Return the (X, Y) coordinate for the center point of the cell that contains the specified text.  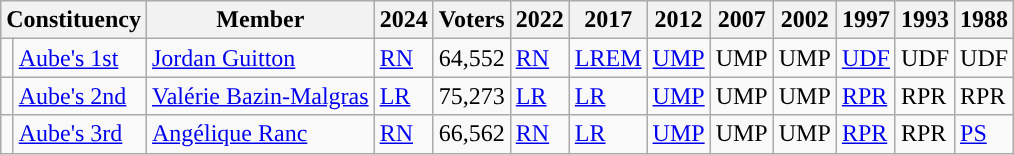
75,273 (472, 96)
Aube's 2nd (80, 96)
Jordan Guitton (260, 58)
2012 (678, 20)
Member (260, 20)
66,562 (472, 134)
1993 (924, 20)
Aube's 1st (80, 58)
Valérie Bazin-Malgras (260, 96)
2007 (742, 20)
2022 (540, 20)
Constituency (74, 20)
Aube's 3rd (80, 134)
1988 (984, 20)
2017 (608, 20)
LREM (608, 58)
Voters (472, 20)
64,552 (472, 58)
PS (984, 134)
1997 (866, 20)
2024 (404, 20)
Angélique Ranc (260, 134)
2002 (804, 20)
